Search for the cell housing the specified text and yield its (x, y) center coordinate. 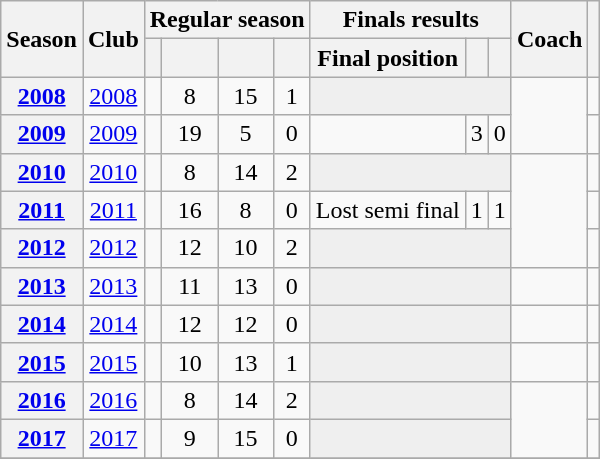
Season (42, 39)
Lost semi final (388, 210)
5 (246, 134)
Finals results (410, 20)
Final position (388, 58)
3 (476, 134)
19 (190, 134)
11 (190, 286)
Coach (549, 39)
Club (113, 39)
Regular season (227, 20)
9 (190, 438)
16 (190, 210)
